Extract the (x, y) coordinate from the center of the cell holding the provided text.  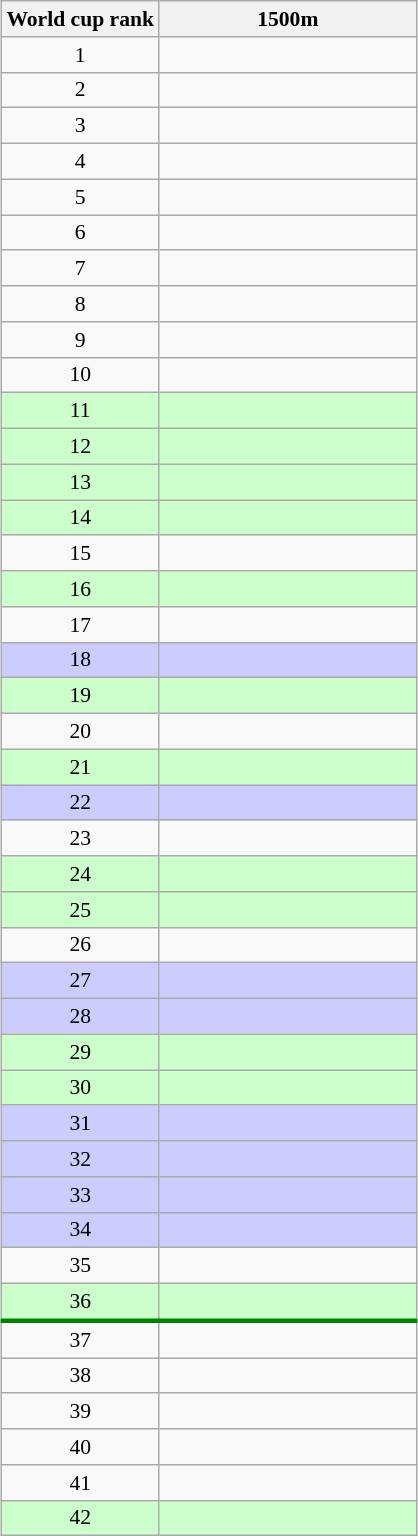
7 (80, 269)
29 (80, 1052)
5 (80, 197)
28 (80, 1017)
18 (80, 660)
39 (80, 1412)
31 (80, 1124)
21 (80, 767)
40 (80, 1447)
26 (80, 945)
14 (80, 518)
1500m (288, 19)
11 (80, 411)
17 (80, 625)
20 (80, 732)
8 (80, 304)
13 (80, 482)
42 (80, 1518)
16 (80, 589)
23 (80, 839)
12 (80, 447)
15 (80, 554)
1 (80, 55)
4 (80, 162)
3 (80, 126)
World cup rank (80, 19)
36 (80, 1302)
32 (80, 1159)
35 (80, 1266)
6 (80, 233)
34 (80, 1230)
30 (80, 1088)
25 (80, 910)
27 (80, 981)
41 (80, 1483)
10 (80, 375)
33 (80, 1195)
22 (80, 803)
24 (80, 874)
37 (80, 1340)
38 (80, 1376)
9 (80, 340)
19 (80, 696)
2 (80, 90)
